Extract the [X, Y] coordinate from the center of the cell holding the provided text.  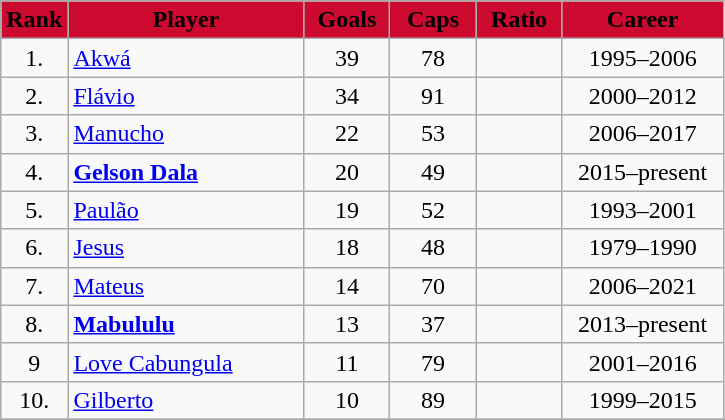
89 [433, 400]
78 [433, 58]
1995–2006 [642, 58]
9 [34, 362]
11 [347, 362]
48 [433, 248]
2001–2016 [642, 362]
1993–2001 [642, 210]
2006–2021 [642, 286]
1979–1990 [642, 248]
Mateus [186, 286]
Love Cabungula [186, 362]
Career [642, 20]
Caps [433, 20]
20 [347, 172]
70 [433, 286]
39 [347, 58]
6. [34, 248]
2000–2012 [642, 96]
3. [34, 134]
13 [347, 324]
5. [34, 210]
Akwá [186, 58]
Goals [347, 20]
Flávio [186, 96]
Gelson Dala [186, 172]
Mabululu [186, 324]
79 [433, 362]
34 [347, 96]
Jesus [186, 248]
19 [347, 210]
10. [34, 400]
1. [34, 58]
91 [433, 96]
2006–2017 [642, 134]
Manucho [186, 134]
Rank [34, 20]
49 [433, 172]
2. [34, 96]
53 [433, 134]
18 [347, 248]
52 [433, 210]
4. [34, 172]
2015–present [642, 172]
14 [347, 286]
37 [433, 324]
2013–present [642, 324]
7. [34, 286]
Ratio [519, 20]
22 [347, 134]
10 [347, 400]
Paulão [186, 210]
8. [34, 324]
Player [186, 20]
1999–2015 [642, 400]
Gilberto [186, 400]
